From the cell containing the given text, extract its center point as (x, y) coordinate. 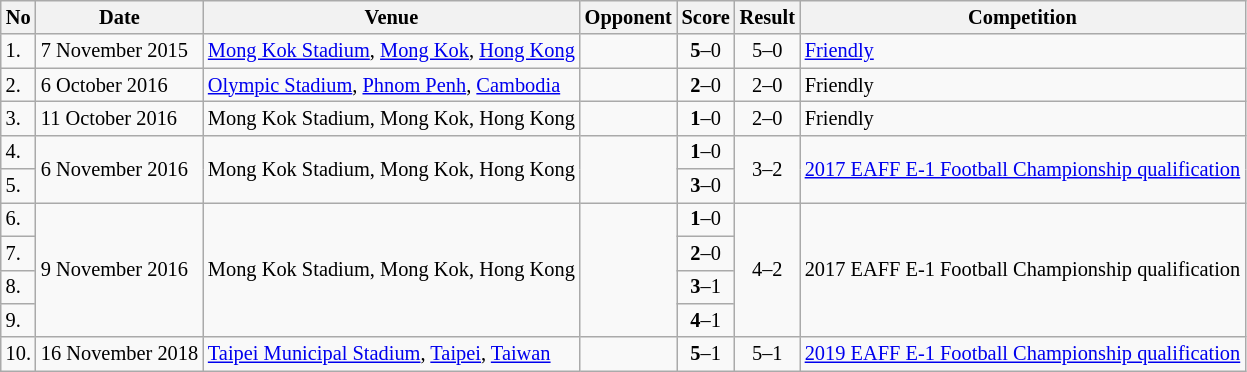
3–0 (706, 186)
Competition (1022, 17)
7. (18, 253)
Taipei Municipal Stadium, Taipei, Taiwan (392, 354)
2019 EAFF E-1 Football Championship qualification (1022, 354)
1. (18, 51)
4–2 (768, 270)
9. (18, 320)
Opponent (628, 17)
3–2 (768, 168)
5. (18, 186)
6 November 2016 (120, 168)
3. (18, 118)
16 November 2018 (120, 354)
4–1 (706, 320)
9 November 2016 (120, 270)
2. (18, 85)
3–1 (706, 287)
Date (120, 17)
6. (18, 219)
8. (18, 287)
10. (18, 354)
Result (768, 17)
Score (706, 17)
Venue (392, 17)
4. (18, 152)
7 November 2015 (120, 51)
6 October 2016 (120, 85)
Olympic Stadium, Phnom Penh, Cambodia (392, 85)
11 October 2016 (120, 118)
No (18, 17)
